Determine the (x, y) coordinate at the center of the cell enclosing the given text.  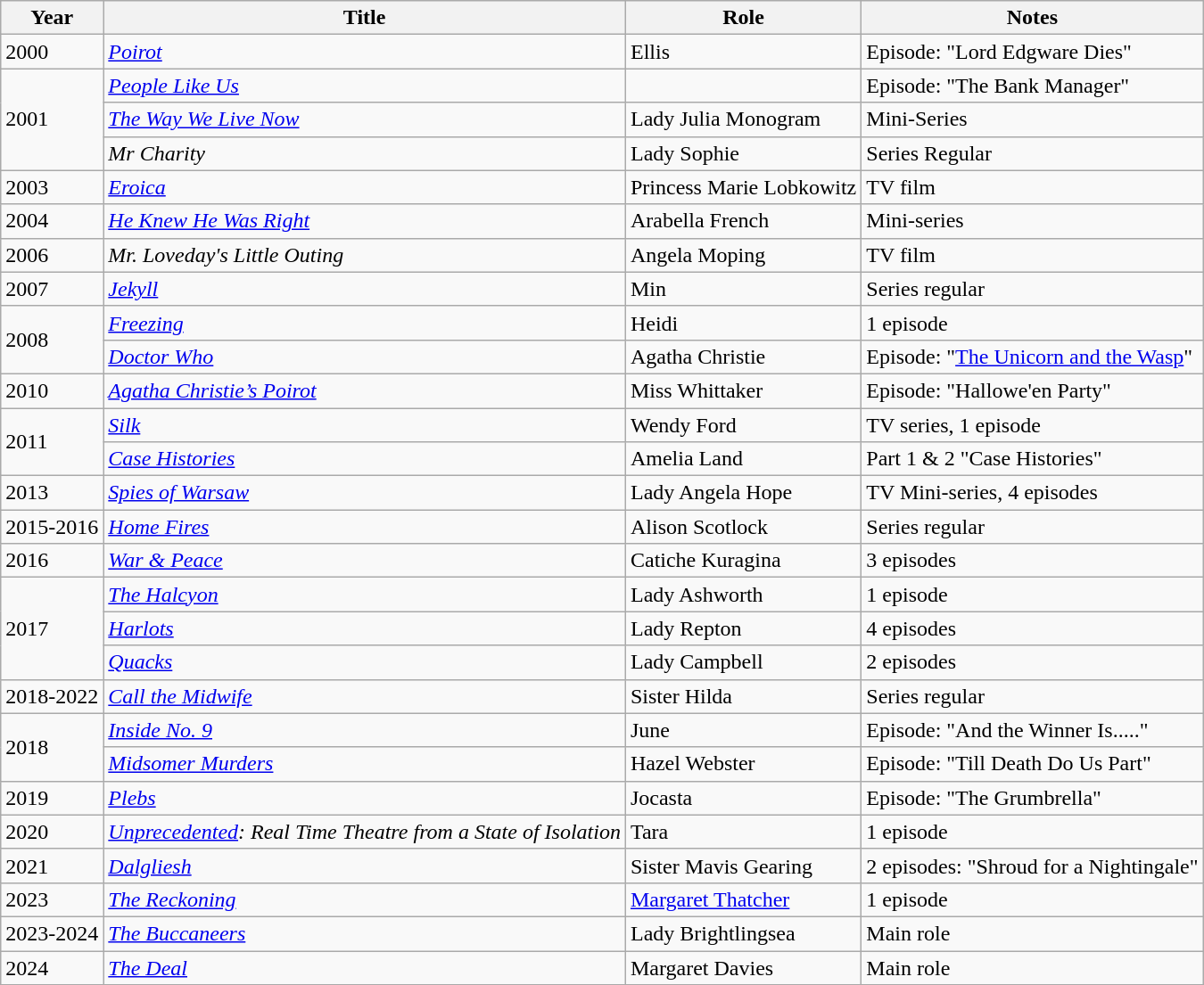
Episode: "The Unicorn and the Wasp" (1033, 357)
Episode: "The Grumbrella" (1033, 798)
Case Histories (365, 459)
Unprecedented: Real Time Theatre from a State of Isolation (365, 832)
Home Fires (365, 527)
Series Regular (1033, 153)
Margaret Davies (743, 967)
The Halcyon (365, 595)
Plebs (365, 798)
Jekyll (365, 289)
Sister Mavis Gearing (743, 866)
Princess Marie Lobkowitz (743, 187)
Inside No. 9 (365, 730)
War & Peace (365, 561)
2024 (52, 967)
Catiche Kuragina (743, 561)
Lady Angela Hope (743, 493)
Mr. Loveday's Little Outing (365, 255)
Wendy Ford (743, 425)
2004 (52, 221)
Midsomer Murders (365, 764)
Role (743, 18)
Mini-series (1033, 221)
Freezing (365, 323)
Dalgliesh (365, 866)
Agatha Christie (743, 357)
Episode: "Lord Edgware Dies" (1033, 52)
2010 (52, 390)
2018-2022 (52, 696)
Mr Charity (365, 153)
Angela Moping (743, 255)
Harlots (365, 628)
The Deal (365, 967)
TV Mini-series, 4 episodes (1033, 493)
Episode: "And the Winner Is....." (1033, 730)
2008 (52, 340)
Hazel Webster (743, 764)
Silk (365, 425)
3 episodes (1033, 561)
2011 (52, 442)
Lady Brightlingsea (743, 933)
Heidi (743, 323)
The Reckoning (365, 899)
Quacks (365, 662)
The Way We Live Now (365, 119)
Notes (1033, 18)
2001 (52, 119)
2023-2024 (52, 933)
Episode: "Till Death Do Us Part" (1033, 764)
2 episodes: "Shroud for a Nightingale" (1033, 866)
Lady Sophie (743, 153)
Tara (743, 832)
2021 (52, 866)
2007 (52, 289)
Episode: "Hallowe'en Party" (1033, 390)
2 episodes (1033, 662)
2018 (52, 747)
2019 (52, 798)
2006 (52, 255)
People Like Us (365, 86)
2015-2016 (52, 527)
Miss Whittaker (743, 390)
Agatha Christie’s Poirot (365, 390)
Margaret Thatcher (743, 899)
4 episodes (1033, 628)
Jocasta (743, 798)
2016 (52, 561)
Year (52, 18)
Lady Julia Monogram (743, 119)
Ellis (743, 52)
2023 (52, 899)
Mini-Series (1033, 119)
Spies of Warsaw (365, 493)
Lady Repton (743, 628)
Eroica (365, 187)
Poirot (365, 52)
Sister Hilda (743, 696)
Doctor Who (365, 357)
Alison Scotlock (743, 527)
Lady Ashworth (743, 595)
2013 (52, 493)
2000 (52, 52)
Arabella French (743, 221)
Min (743, 289)
The Buccaneers (365, 933)
Amelia Land (743, 459)
TV series, 1 episode (1033, 425)
2017 (52, 628)
Lady Campbell (743, 662)
June (743, 730)
2003 (52, 187)
Call the Midwife (365, 696)
He Knew He Was Right (365, 221)
2020 (52, 832)
Episode: "The Bank Manager" (1033, 86)
Part 1 & 2 "Case Histories" (1033, 459)
Title (365, 18)
